Extract the (X, Y) coordinate from the center of the cell holding the provided text.  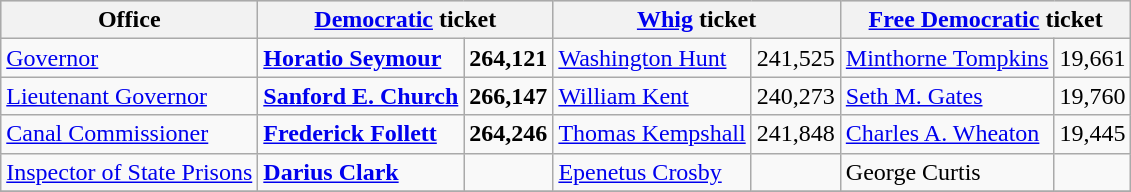
19,661 (1092, 58)
Inspector of State Prisons (130, 172)
266,147 (508, 96)
19,445 (1092, 134)
Horatio Seymour (361, 58)
Whig ticket (696, 20)
Sanford E. Church (361, 96)
241,525 (796, 58)
Seth M. Gates (947, 96)
Democratic ticket (406, 20)
Darius Clark (361, 172)
Thomas Kempshall (652, 134)
Epenetus Crosby (652, 172)
19,760 (1092, 96)
Charles A. Wheaton (947, 134)
240,273 (796, 96)
Lieutenant Governor (130, 96)
Free Democratic ticket (986, 20)
241,848 (796, 134)
George Curtis (947, 172)
Canal Commissioner (130, 134)
Frederick Follett (361, 134)
264,246 (508, 134)
Washington Hunt (652, 58)
Governor (130, 58)
William Kent (652, 96)
264,121 (508, 58)
Office (130, 20)
Minthorne Tompkins (947, 58)
